Determine the (x, y) coordinate at the center of the cell enclosing the given text.  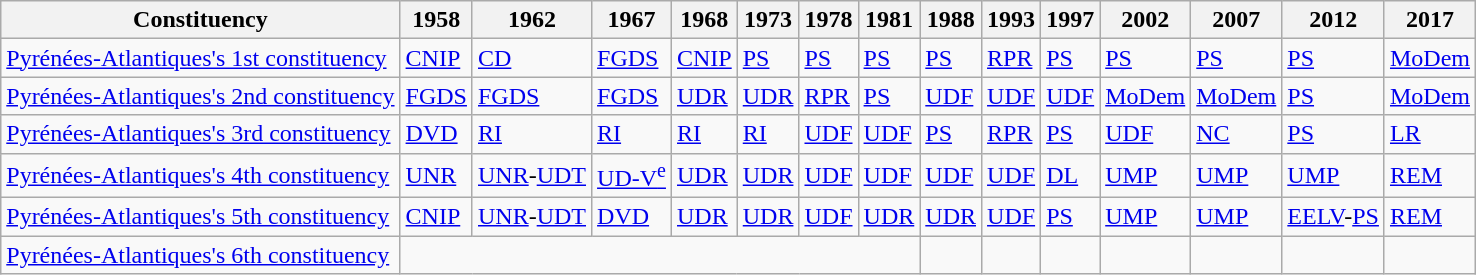
1978 (828, 20)
DL (1070, 176)
1968 (704, 20)
NC (1236, 134)
1981 (889, 20)
1967 (632, 20)
Pyrénées-Atlantiques's 4th constituency (200, 176)
1962 (532, 20)
UNR (436, 176)
1973 (768, 20)
2012 (1334, 20)
Pyrénées-Atlantiques's 5th constituency (200, 217)
UD-Ve (632, 176)
2017 (1430, 20)
Pyrénées-Atlantiques's 2nd constituency (200, 96)
Constituency (200, 20)
Pyrénées-Atlantiques's 6th constituency (200, 255)
1997 (1070, 20)
Pyrénées-Atlantiques's 3rd constituency (200, 134)
1993 (1012, 20)
2002 (1146, 20)
EELV-PS (1334, 217)
CD (532, 58)
LR (1430, 134)
2007 (1236, 20)
1958 (436, 20)
Pyrénées-Atlantiques's 1st constituency (200, 58)
1988 (951, 20)
